Detect which cell encompasses the target text, then output its [x, y] center coordinate. 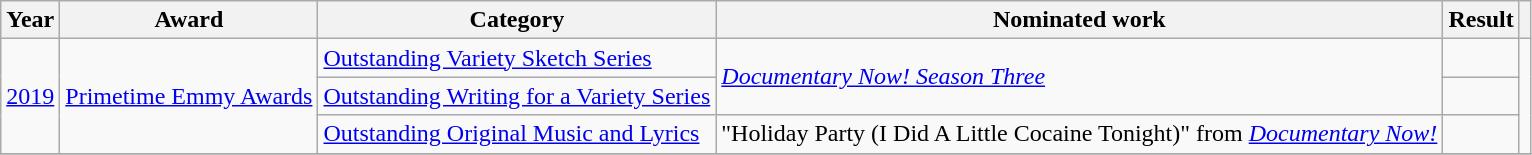
Outstanding Original Music and Lyrics [517, 134]
Nominated work [1080, 20]
Documentary Now! Season Three [1080, 77]
Category [517, 20]
Award [189, 20]
Result [1481, 20]
Primetime Emmy Awards [189, 96]
Outstanding Writing for a Variety Series [517, 96]
Year [30, 20]
"Holiday Party (I Did A Little Cocaine Tonight)" from Documentary Now! [1080, 134]
2019 [30, 96]
Outstanding Variety Sketch Series [517, 58]
